Detect which cell encompasses the target text, then output its (x, y) center coordinate. 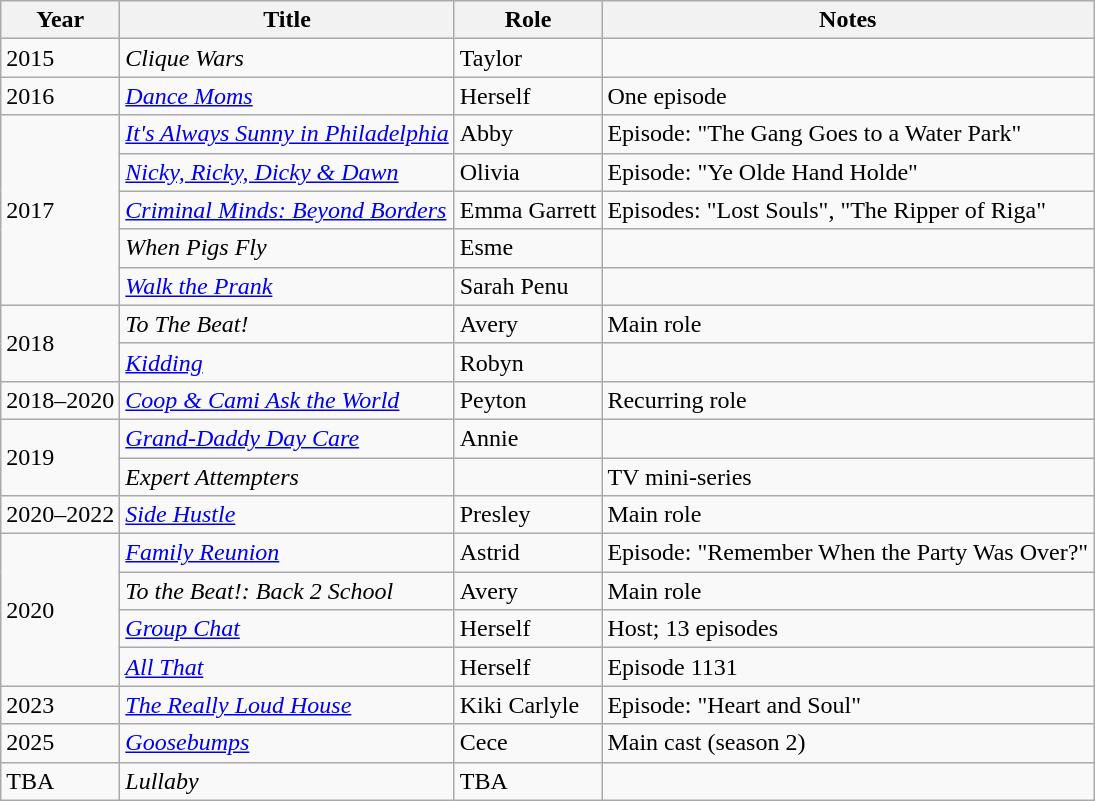
Episode 1131 (848, 667)
Recurring role (848, 400)
Year (60, 20)
To the Beat!: Back 2 School (287, 591)
Cece (528, 743)
2015 (60, 58)
Clique Wars (287, 58)
Taylor (528, 58)
Criminal Minds: Beyond Borders (287, 210)
Grand-Daddy Day Care (287, 438)
Expert Attempters (287, 477)
To The Beat! (287, 324)
It's Always Sunny in Philadelphia (287, 134)
2018 (60, 343)
Astrid (528, 553)
2025 (60, 743)
Main cast (season 2) (848, 743)
Dance Moms (287, 96)
Kidding (287, 362)
Group Chat (287, 629)
Annie (528, 438)
Episode: "Remember When the Party Was Over?" (848, 553)
Coop & Cami Ask the World (287, 400)
2019 (60, 457)
Presley (528, 515)
Notes (848, 20)
Episode: "Ye Olde Hand Holde" (848, 172)
Host; 13 episodes (848, 629)
Esme (528, 248)
2020 (60, 610)
Episodes: "Lost Souls", "The Ripper of Riga" (848, 210)
All That (287, 667)
The Really Loud House (287, 705)
Title (287, 20)
TV mini-series (848, 477)
2023 (60, 705)
When Pigs Fly (287, 248)
2017 (60, 210)
Nicky, Ricky, Dicky & Dawn (287, 172)
Robyn (528, 362)
2018–2020 (60, 400)
Lullaby (287, 781)
Side Hustle (287, 515)
Kiki Carlyle (528, 705)
Episode: "Heart and Soul" (848, 705)
One episode (848, 96)
Episode: "The Gang Goes to a Water Park" (848, 134)
Emma Garrett (528, 210)
Goosebumps (287, 743)
Family Reunion (287, 553)
2016 (60, 96)
Walk the Prank (287, 286)
Peyton (528, 400)
Role (528, 20)
2020–2022 (60, 515)
Abby (528, 134)
Olivia (528, 172)
Sarah Penu (528, 286)
